Find where the given text appears and provide that cell's center as [x, y] coordinate. 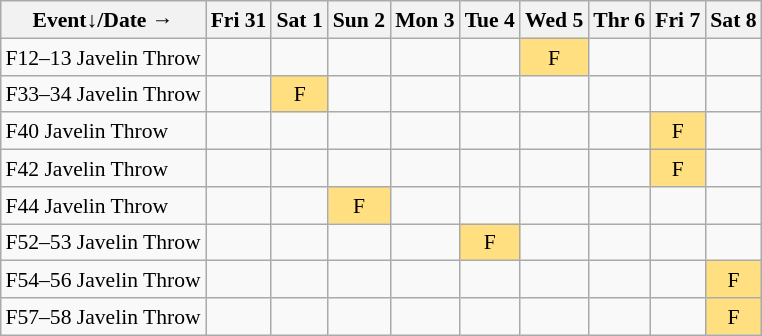
Fri 7 [678, 20]
F52–53 Javelin Throw [102, 242]
Event↓/Date → [102, 20]
Thr 6 [619, 20]
F42 Javelin Throw [102, 168]
F12–13 Javelin Throw [102, 56]
Sun 2 [359, 20]
F44 Javelin Throw [102, 204]
F54–56 Javelin Throw [102, 280]
Wed 5 [554, 20]
Tue 4 [490, 20]
Mon 3 [424, 20]
F57–58 Javelin Throw [102, 316]
Fri 31 [239, 20]
F33–34 Javelin Throw [102, 94]
Sat 1 [299, 20]
Sat 8 [733, 20]
F40 Javelin Throw [102, 130]
